Detect which cell encompasses the target text, then output its (x, y) center coordinate. 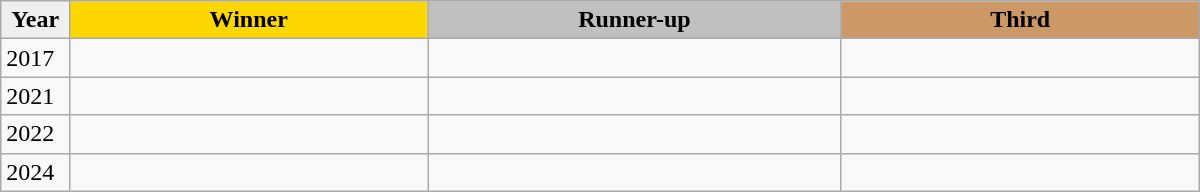
Third (1020, 20)
Runner-up (634, 20)
2021 (36, 96)
2017 (36, 58)
Year (36, 20)
2024 (36, 172)
Winner (249, 20)
2022 (36, 134)
